Scan for the cell matching the given text and deliver its [X, Y] coordinate at center. 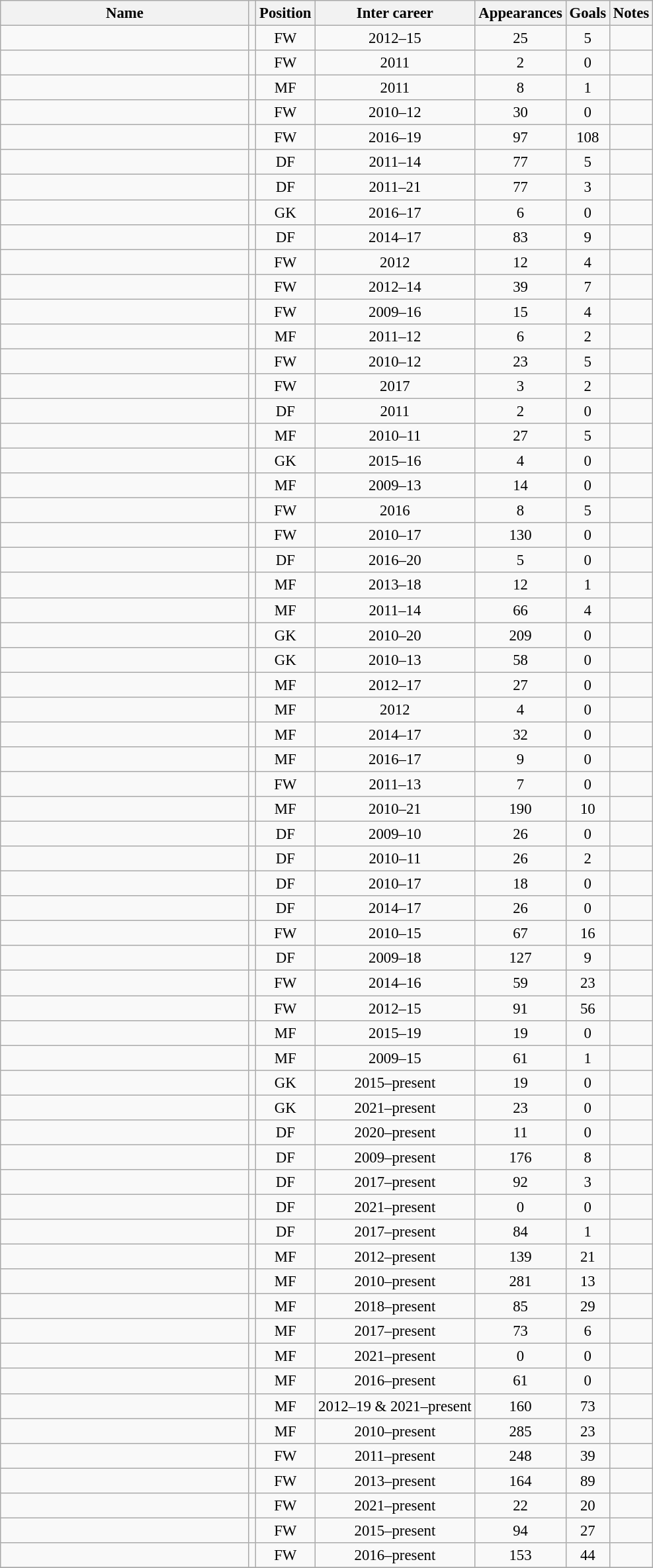
2015–19 [395, 1033]
209 [520, 635]
2012–14 [395, 286]
2013–present [395, 1481]
83 [520, 237]
89 [588, 1481]
176 [520, 1157]
21 [588, 1257]
Appearances [520, 13]
25 [520, 38]
108 [588, 138]
30 [520, 112]
59 [520, 983]
285 [520, 1431]
84 [520, 1232]
94 [520, 1530]
92 [520, 1182]
2010–15 [395, 934]
58 [520, 660]
29 [588, 1307]
2009–present [395, 1157]
67 [520, 934]
2013–18 [395, 586]
2010–13 [395, 660]
2016–20 [395, 560]
44 [588, 1555]
2014–16 [395, 983]
2011–13 [395, 784]
2018–present [395, 1307]
2016–19 [395, 138]
2011–21 [395, 187]
Goals [588, 13]
22 [520, 1506]
190 [520, 809]
Position [286, 13]
10 [588, 809]
153 [520, 1555]
85 [520, 1307]
Inter career [395, 13]
2012–present [395, 1257]
281 [520, 1282]
2012–19 & 2021–present [395, 1406]
2009–18 [395, 959]
2020–present [395, 1133]
32 [520, 734]
2009–13 [395, 486]
2010–20 [395, 635]
14 [520, 486]
2011–12 [395, 337]
97 [520, 138]
248 [520, 1456]
16 [588, 934]
2012–17 [395, 685]
164 [520, 1481]
13 [588, 1282]
20 [588, 1506]
91 [520, 1008]
2009–15 [395, 1058]
18 [520, 884]
66 [520, 610]
130 [520, 535]
Notes [631, 13]
127 [520, 959]
139 [520, 1257]
15 [520, 312]
2017 [395, 386]
2015–16 [395, 461]
11 [520, 1133]
Name [124, 13]
56 [588, 1008]
2009–10 [395, 834]
2016 [395, 511]
2009–16 [395, 312]
160 [520, 1406]
2011–present [395, 1456]
2010–21 [395, 809]
